Find where the given text appears and provide that cell's center as [x, y] coordinate. 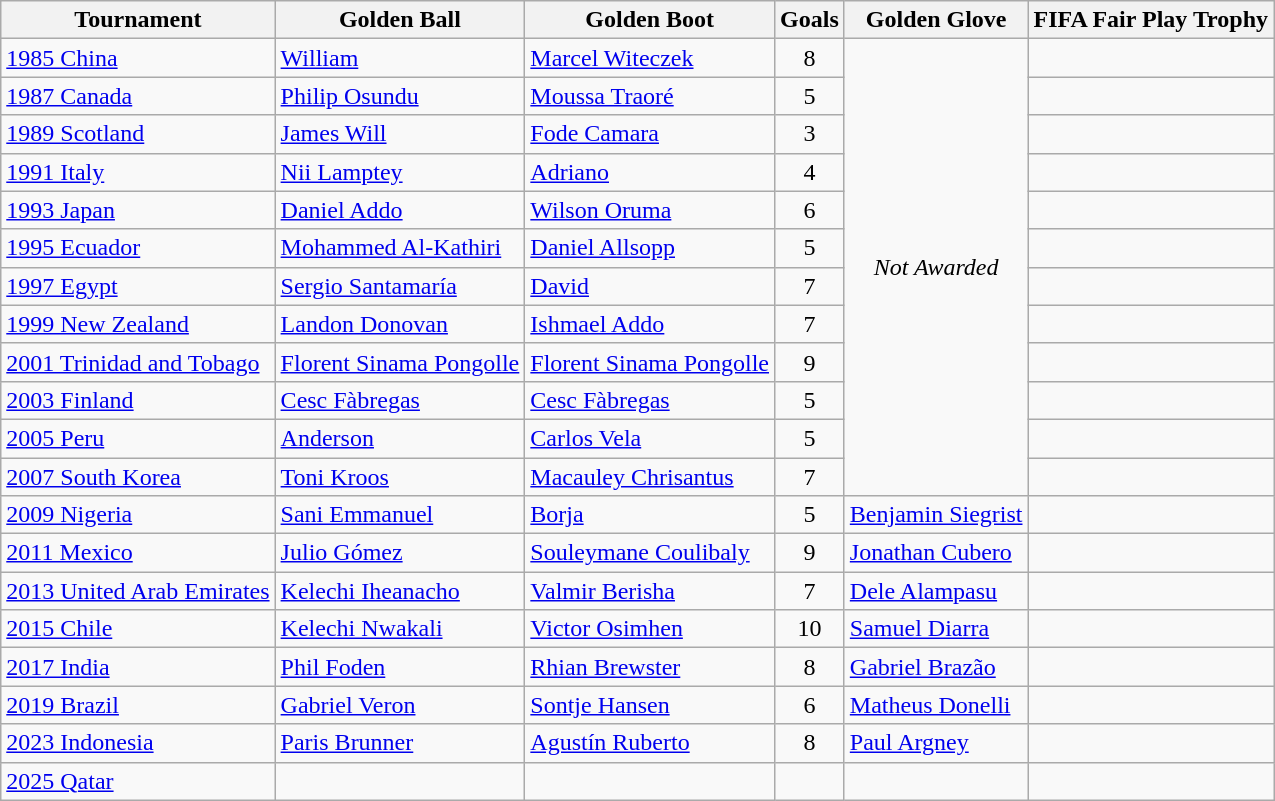
Marcel Witeczek [650, 58]
David [650, 286]
Kelechi Iheanacho [400, 591]
2019 Brazil [138, 705]
4 [810, 172]
3 [810, 134]
2007 South Korea [138, 477]
Sani Emmanuel [400, 515]
1993 Japan [138, 210]
Tournament [138, 20]
Valmir Berisha [650, 591]
Not Awarded [936, 268]
Julio Gómez [400, 553]
2017 India [138, 667]
Carlos Vela [650, 438]
FIFA Fair Play Trophy [1151, 20]
2015 Chile [138, 629]
Toni Kroos [400, 477]
Moussa Traoré [650, 96]
Daniel Allsopp [650, 248]
Macauley Chrisantus [650, 477]
1999 New Zealand [138, 324]
2011 Mexico [138, 553]
2003 Finland [138, 400]
10 [810, 629]
Dele Alampasu [936, 591]
Phil Foden [400, 667]
Kelechi Nwakali [400, 629]
Gabriel Veron [400, 705]
1995 Ecuador [138, 248]
Goals [810, 20]
James Will [400, 134]
Paris Brunner [400, 743]
Paul Argney [936, 743]
1989 Scotland [138, 134]
Philip Osundu [400, 96]
1991 Italy [138, 172]
Daniel Addo [400, 210]
Adriano [650, 172]
2013 United Arab Emirates [138, 591]
Ishmael Addo [650, 324]
Agustín Ruberto [650, 743]
1987 Canada [138, 96]
Landon Donovan [400, 324]
2001 Trinidad and Tobago [138, 362]
1997 Egypt [138, 286]
Victor Osimhen [650, 629]
Samuel Diarra [936, 629]
2025 Qatar [138, 781]
2009 Nigeria [138, 515]
Sergio Santamaría [400, 286]
Matheus Donelli [936, 705]
Golden Boot [650, 20]
2023 Indonesia [138, 743]
Sontje Hansen [650, 705]
Borja [650, 515]
Golden Glove [936, 20]
Rhian Brewster [650, 667]
Souleymane Coulibaly [650, 553]
Nii Lamptey [400, 172]
Benjamin Siegrist [936, 515]
Fode Camara [650, 134]
Mohammed Al-Kathiri [400, 248]
Golden Ball [400, 20]
Wilson Oruma [650, 210]
1985 China [138, 58]
Anderson [400, 438]
Gabriel Brazão [936, 667]
William [400, 58]
2005 Peru [138, 438]
Jonathan Cubero [936, 553]
